Scan for the cell matching the given text and deliver its [x, y] coordinate at center. 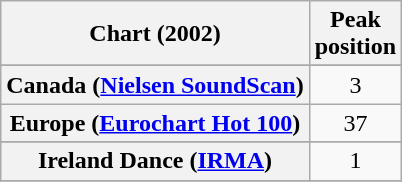
1 [355, 161]
Canada (Nielsen SoundScan) [155, 85]
3 [355, 85]
Chart (2002) [155, 34]
Ireland Dance (IRMA) [155, 161]
Peakposition [355, 34]
Europe (Eurochart Hot 100) [155, 123]
37 [355, 123]
